Return the [X, Y] coordinate for the center point of the cell that contains the specified text.  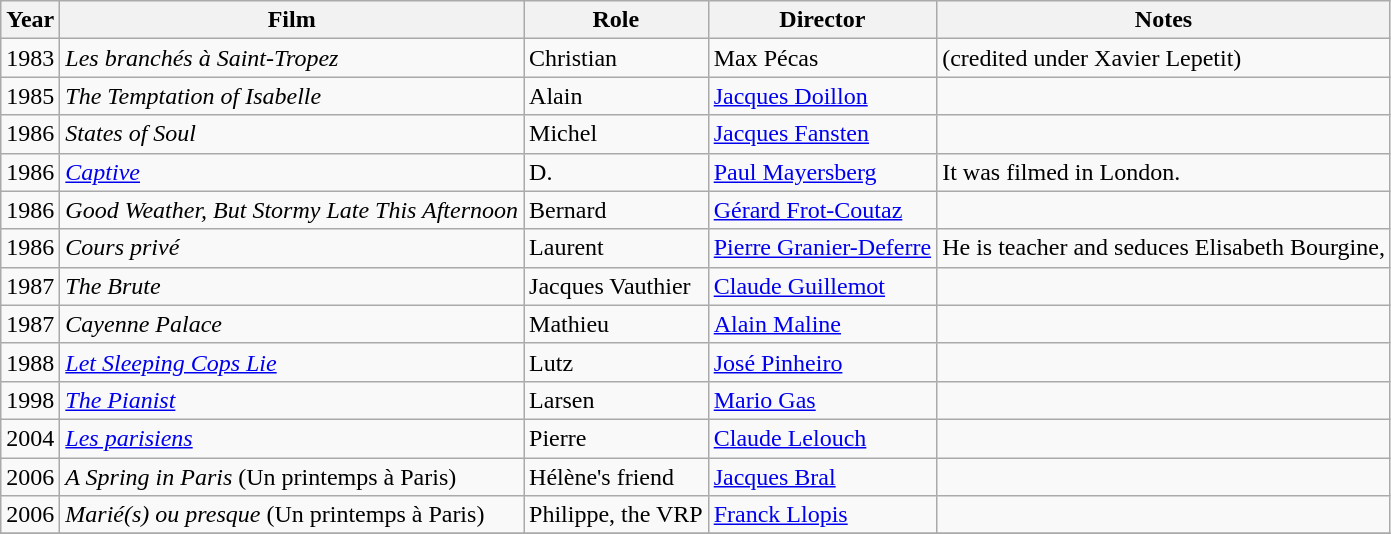
Paul Mayersberg [822, 172]
Claude Lelouch [822, 438]
Captive [292, 172]
Cours privé [292, 248]
Philippe, the VRP [616, 515]
Max Pécas [822, 58]
Larsen [616, 400]
1998 [30, 400]
Marié(s) ou presque (Un printemps à Paris) [292, 515]
Jacques Bral [822, 477]
Les parisiens [292, 438]
1988 [30, 362]
The Pianist [292, 400]
Year [30, 20]
The Brute [292, 286]
States of Soul [292, 134]
Jacques Vauthier [616, 286]
José Pinheiro [822, 362]
Mathieu [616, 324]
Alain [616, 96]
Claude Guillemot [822, 286]
Role [616, 20]
A Spring in Paris (Un printemps à Paris) [292, 477]
Mario Gas [822, 400]
Notes [1164, 20]
He is teacher and seduces Elisabeth Bourgine, [1164, 248]
It was filmed in London. [1164, 172]
Pierre Granier-Deferre [822, 248]
Michel [616, 134]
Let Sleeping Cops Lie [292, 362]
Christian [616, 58]
The Temptation of Isabelle [292, 96]
Director [822, 20]
Film [292, 20]
Lutz [616, 362]
Cayenne Palace [292, 324]
1985 [30, 96]
D. [616, 172]
2004 [30, 438]
Jacques Fansten [822, 134]
1983 [30, 58]
Franck Llopis [822, 515]
Good Weather, But Stormy Late This Afternoon [292, 210]
Pierre [616, 438]
Les branchés à Saint-Tropez [292, 58]
Hélène's friend [616, 477]
Gérard Frot-Coutaz [822, 210]
Alain Maline [822, 324]
Jacques Doillon [822, 96]
(credited under Xavier Lepetit) [1164, 58]
Laurent [616, 248]
Bernard [616, 210]
